Determine the [X, Y] coordinate at the center of the cell enclosing the given text.  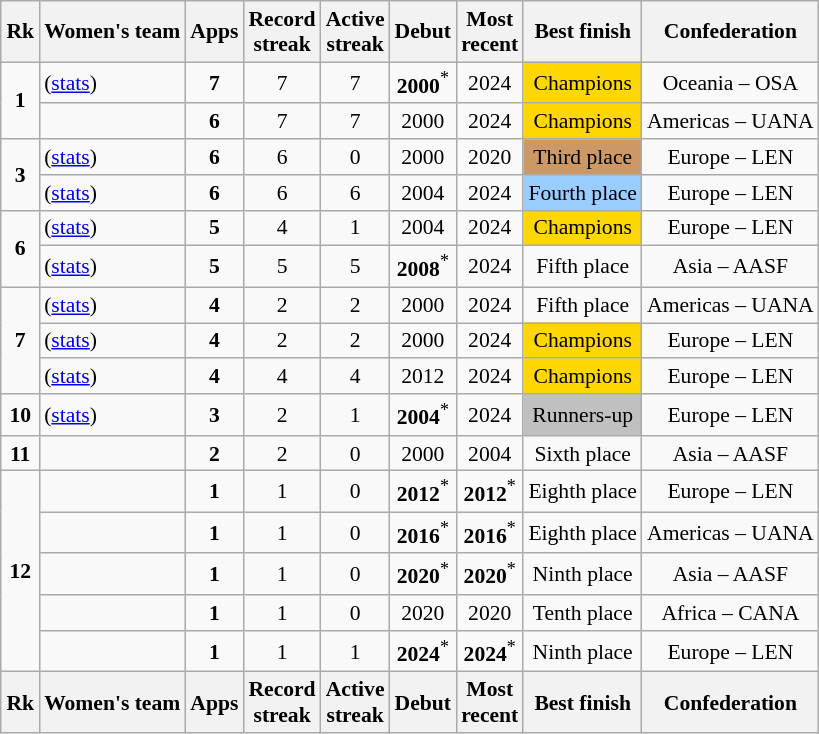
10 [20, 414]
Fourth place [582, 193]
Sixth place [582, 454]
2004* [424, 414]
2012 [424, 377]
2008* [424, 266]
Third place [582, 157]
Tenth place [582, 613]
Africa – CANA [730, 613]
Oceania – OSA [730, 82]
12 [20, 572]
2000* [424, 82]
Runners-up [582, 414]
11 [20, 454]
